Scan for the cell matching the given text and deliver its [x, y] coordinate at center. 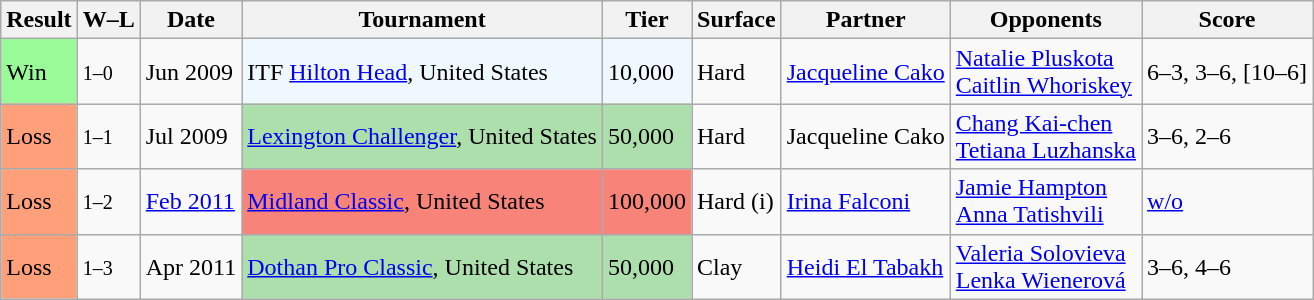
w/o [1228, 202]
10,000 [646, 72]
1–2 [108, 202]
Feb 2011 [191, 202]
Win [39, 72]
Natalie Pluskota Caitlin Whoriskey [1046, 72]
1–1 [108, 136]
Dothan Pro Classic, United States [422, 266]
Opponents [1046, 20]
Valeria Solovieva Lenka Wienerová [1046, 266]
Clay [737, 266]
100,000 [646, 202]
ITF Hilton Head, United States [422, 72]
Partner [866, 20]
Surface [737, 20]
Chang Kai-chen Tetiana Luzhanska [1046, 136]
W–L [108, 20]
6–3, 3–6, [10–6] [1228, 72]
Result [39, 20]
3–6, 4–6 [1228, 266]
1–3 [108, 266]
Irina Falconi [866, 202]
Score [1228, 20]
3–6, 2–6 [1228, 136]
Heidi El Tabakh [866, 266]
Jul 2009 [191, 136]
Tournament [422, 20]
Date [191, 20]
Apr 2011 [191, 266]
Midland Classic, United States [422, 202]
Lexington Challenger, United States [422, 136]
Jamie Hampton Anna Tatishvili [1046, 202]
Jun 2009 [191, 72]
Tier [646, 20]
1–0 [108, 72]
Hard (i) [737, 202]
